Scan for the cell matching the given text and deliver its (x, y) coordinate at center. 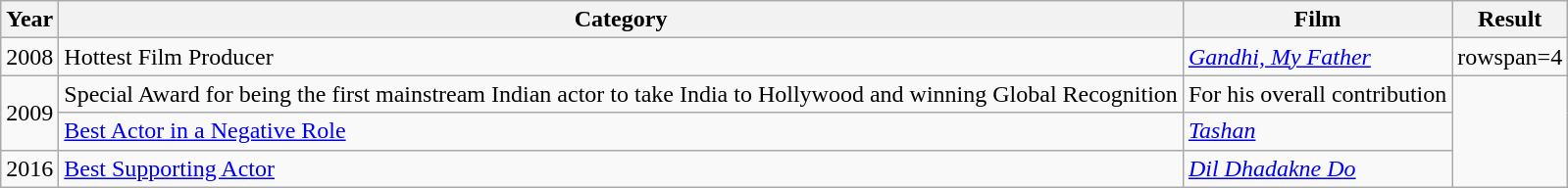
Best Supporting Actor (622, 168)
Gandhi, My Father (1317, 57)
2016 (29, 168)
For his overall contribution (1317, 94)
Tashan (1317, 131)
Film (1317, 20)
Year (29, 20)
rowspan=4 (1510, 57)
Category (622, 20)
Best Actor in a Negative Role (622, 131)
Result (1510, 20)
2008 (29, 57)
Dil Dhadakne Do (1317, 168)
Special Award for being the first mainstream Indian actor to take India to Hollywood and winning Global Recognition (622, 94)
Hottest Film Producer (622, 57)
2009 (29, 113)
